From the cell containing the given text, extract its center point as (X, Y) coordinate. 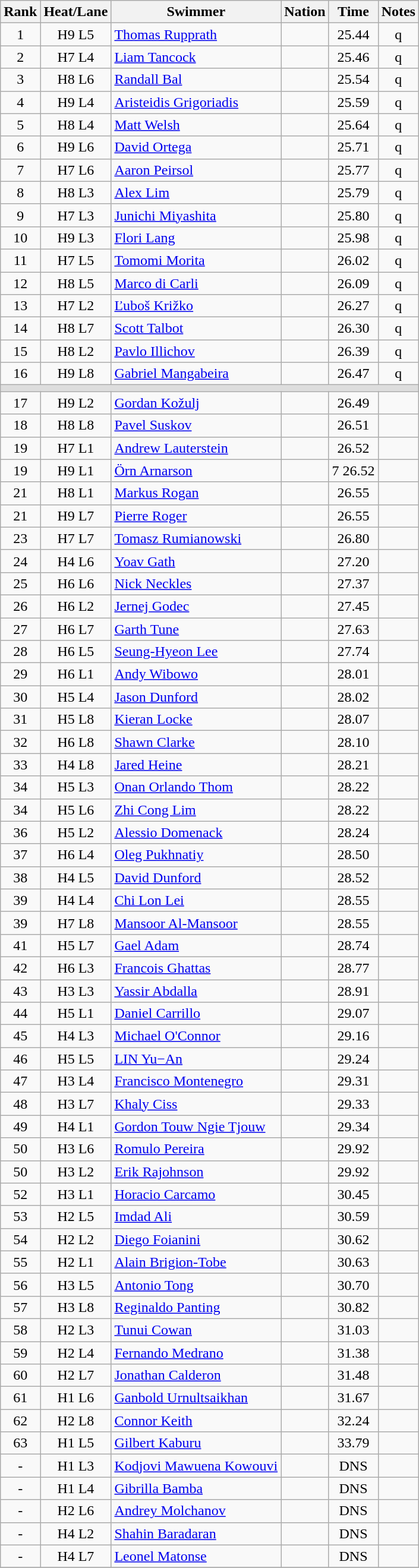
26.51 (353, 425)
32.24 (353, 1421)
H6 L5 (76, 652)
H3 L2 (76, 1172)
H9 L6 (76, 147)
Jernej Godec (196, 606)
H4 L4 (76, 900)
Jonathan Calderon (196, 1375)
Ganbold Urnultsaikhan (196, 1398)
H7 L6 (76, 170)
28.50 (353, 855)
2 (20, 57)
H4 L5 (76, 878)
H2 L4 (76, 1353)
17 (20, 403)
28.01 (353, 674)
H2 L1 (76, 1262)
Diego Foianini (196, 1239)
4 (20, 102)
Tomomi Morita (196, 260)
52 (20, 1194)
H5 L7 (76, 945)
28.24 (353, 832)
H8 L8 (76, 425)
Kodjovi Mawuena Kowouvi (196, 1466)
Junichi Miyashita (196, 215)
H7 L2 (76, 306)
42 (20, 968)
H8 L3 (76, 193)
H9 L7 (76, 516)
28.77 (353, 968)
Jared Heine (196, 765)
H3 L5 (76, 1285)
H5 L4 (76, 697)
H5 L6 (76, 810)
57 (20, 1307)
H3 L1 (76, 1194)
31.03 (353, 1330)
Alex Lim (196, 193)
23 (20, 538)
28.10 (353, 742)
43 (20, 990)
H4 L7 (76, 1556)
11 (20, 260)
27.63 (353, 629)
H8 L1 (76, 493)
H6 L6 (76, 583)
Oleg Pukhnatiy (196, 855)
H3 L7 (76, 1104)
30 (20, 697)
Alessio Domenack (196, 832)
30.82 (353, 1307)
56 (20, 1285)
Notes (398, 12)
H3 L3 (76, 990)
29.24 (353, 1059)
30.45 (353, 1194)
H5 L8 (76, 720)
28.07 (353, 720)
Francois Ghattas (196, 968)
H8 L2 (76, 351)
59 (20, 1353)
10 (20, 238)
29.16 (353, 1036)
31.67 (353, 1398)
H4 L8 (76, 765)
H6 L8 (76, 742)
38 (20, 878)
26 (20, 606)
Tunui Cowan (196, 1330)
LIN Yu−An (196, 1059)
H1 L5 (76, 1443)
H7 L5 (76, 260)
48 (20, 1104)
30.59 (353, 1217)
28 (20, 652)
27.45 (353, 606)
H3 L8 (76, 1307)
H2 L3 (76, 1330)
Gordan Kožulj (196, 403)
H6 L4 (76, 855)
H7 L7 (76, 538)
28.74 (353, 945)
30.63 (353, 1262)
5 (20, 125)
H9 L2 (76, 403)
27 (20, 629)
H5 L1 (76, 1014)
25.44 (353, 34)
H6 L1 (76, 674)
26.27 (353, 306)
25.71 (353, 147)
27.20 (353, 561)
Markus Rogan (196, 493)
25.64 (353, 125)
30.70 (353, 1285)
9 (20, 215)
Michael O'Connor (196, 1036)
H9 L3 (76, 238)
Daniel Carrillo (196, 1014)
3 (20, 80)
7 26.52 (353, 471)
29.31 (353, 1081)
H6 L3 (76, 968)
Alain Brigion-Tobe (196, 1262)
H4 L6 (76, 561)
Pavlo Illichov (196, 351)
61 (20, 1398)
55 (20, 1262)
H9 L4 (76, 102)
Aristeidis Grigoriadis (196, 102)
H2 L5 (76, 1217)
H4 L3 (76, 1036)
24 (20, 561)
Matt Welsh (196, 125)
H2 L8 (76, 1421)
H8 L4 (76, 125)
H4 L1 (76, 1127)
Onan Orlando Thom (196, 787)
Leonel Matonse (196, 1556)
45 (20, 1036)
Nick Neckles (196, 583)
Chi Lon Lei (196, 900)
25.98 (353, 238)
26.39 (353, 351)
H7 L8 (76, 923)
28.21 (353, 765)
Gordon Touw Ngie Tjouw (196, 1127)
26.52 (353, 448)
Zhi Cong Lim (196, 810)
25.79 (353, 193)
Swimmer (196, 12)
8 (20, 193)
Heat/Lane (76, 12)
63 (20, 1443)
44 (20, 1014)
H7 L3 (76, 215)
27.74 (353, 652)
Andrew Lauterstein (196, 448)
26.02 (353, 260)
25 (20, 583)
29 (20, 674)
Ľuboš Križko (196, 306)
25.77 (353, 170)
H9 L8 (76, 374)
30.62 (353, 1239)
H5 L5 (76, 1059)
Tomasz Rumianowski (196, 538)
26.47 (353, 374)
25.59 (353, 102)
28.91 (353, 990)
41 (20, 945)
H2 L2 (76, 1239)
37 (20, 855)
Aaron Peirsol (196, 170)
H6 L2 (76, 606)
29.34 (353, 1127)
Time (353, 12)
32 (20, 742)
29.33 (353, 1104)
H5 L3 (76, 787)
25.46 (353, 57)
Romulo Pereira (196, 1149)
Garth Tune (196, 629)
33 (20, 765)
Andy Wibowo (196, 674)
14 (20, 329)
Fernando Medrano (196, 1353)
Yassir Abdalla (196, 990)
H9 L1 (76, 471)
29.07 (353, 1014)
25.54 (353, 80)
13 (20, 306)
28.02 (353, 697)
Yoav Gath (196, 561)
H1 L3 (76, 1466)
Francisco Montenegro (196, 1081)
46 (20, 1059)
Seung-Hyeon Lee (196, 652)
Randall Bal (196, 80)
David Ortega (196, 147)
Kieran Locke (196, 720)
H2 L7 (76, 1375)
H7 L4 (76, 57)
Erik Rajohnson (196, 1172)
12 (20, 283)
16 (20, 374)
Nation (305, 12)
H8 L7 (76, 329)
Horacio Carcamo (196, 1194)
18 (20, 425)
Reginaldo Panting (196, 1307)
Pierre Roger (196, 516)
60 (20, 1375)
54 (20, 1239)
H5 L2 (76, 832)
Connor Keith (196, 1421)
Örn Arnarson (196, 471)
Scott Talbot (196, 329)
26.30 (353, 329)
26.80 (353, 538)
David Dunford (196, 878)
Khaly Ciss (196, 1104)
Shawn Clarke (196, 742)
Mansoor Al-Mansoor (196, 923)
25.80 (353, 215)
Thomas Rupprath (196, 34)
31 (20, 720)
7 (20, 170)
H1 L6 (76, 1398)
58 (20, 1330)
H3 L6 (76, 1149)
26.09 (353, 283)
Gabriel Mangabeira (196, 374)
Gibrilla Bamba (196, 1488)
H3 L4 (76, 1081)
31.38 (353, 1353)
H9 L5 (76, 34)
H6 L7 (76, 629)
Antonio Tong (196, 1285)
Shahin Baradaran (196, 1534)
H8 L6 (76, 80)
36 (20, 832)
27.37 (353, 583)
Flori Lang (196, 238)
33.79 (353, 1443)
Imdad Ali (196, 1217)
Andrey Molchanov (196, 1511)
47 (20, 1081)
28.52 (353, 878)
H7 L1 (76, 448)
Pavel Suskov (196, 425)
H2 L6 (76, 1511)
26.49 (353, 403)
49 (20, 1127)
6 (20, 147)
Rank (20, 12)
Jason Dunford (196, 697)
53 (20, 1217)
Gael Adam (196, 945)
H4 L2 (76, 1534)
62 (20, 1421)
1 (20, 34)
H8 L5 (76, 283)
H1 L4 (76, 1488)
Liam Tancock (196, 57)
31.48 (353, 1375)
15 (20, 351)
Gilbert Kaburu (196, 1443)
Marco di Carli (196, 283)
